From the cell containing the given text, extract its center point as (x, y) coordinate. 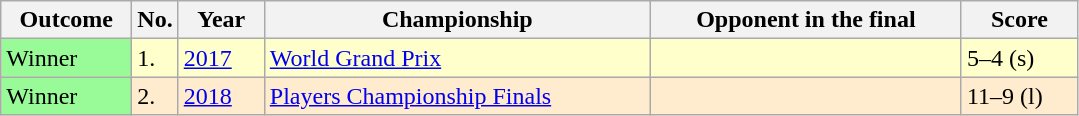
Players Championship Finals (457, 96)
Outcome (66, 20)
5–4 (s) (1019, 58)
Year (221, 20)
2. (155, 96)
Opponent in the final (806, 20)
1. (155, 58)
11–9 (l) (1019, 96)
2018 (221, 96)
Score (1019, 20)
Championship (457, 20)
No. (155, 20)
2017 (221, 58)
World Grand Prix (457, 58)
